Find where the given text appears and provide that cell's center as [X, Y] coordinate. 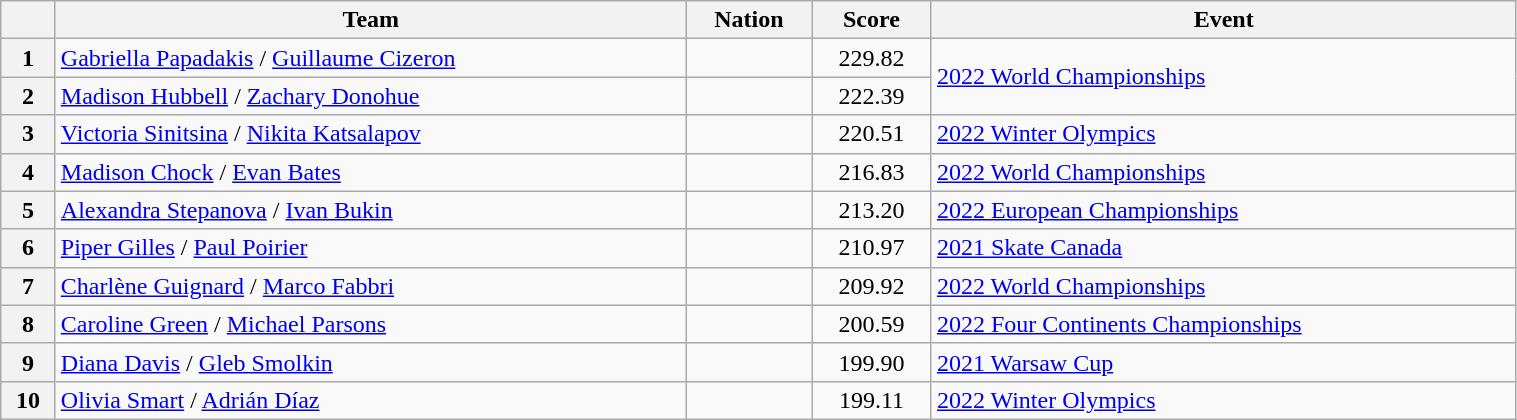
213.20 [872, 210]
199.90 [872, 362]
199.11 [872, 400]
2022 Four Continents Championships [1224, 324]
7 [28, 286]
Madison Hubbell / Zachary Donohue [370, 96]
210.97 [872, 248]
220.51 [872, 134]
Gabriella Papadakis / Guillaume Cizeron [370, 58]
Score [872, 20]
4 [28, 172]
1 [28, 58]
200.59 [872, 324]
Diana Davis / Gleb Smolkin [370, 362]
Victoria Sinitsina / Nikita Katsalapov [370, 134]
Madison Chock / Evan Bates [370, 172]
216.83 [872, 172]
2021 Warsaw Cup [1224, 362]
Charlène Guignard / Marco Fabbri [370, 286]
Caroline Green / Michael Parsons [370, 324]
8 [28, 324]
2021 Skate Canada [1224, 248]
229.82 [872, 58]
Olivia Smart / Adrián Díaz [370, 400]
222.39 [872, 96]
2022 European Championships [1224, 210]
Alexandra Stepanova / Ivan Bukin [370, 210]
Event [1224, 20]
Nation [748, 20]
Team [370, 20]
6 [28, 248]
3 [28, 134]
9 [28, 362]
Piper Gilles / Paul Poirier [370, 248]
209.92 [872, 286]
5 [28, 210]
2 [28, 96]
10 [28, 400]
